Return the [x, y] coordinate for the center point of the cell that contains the specified text.  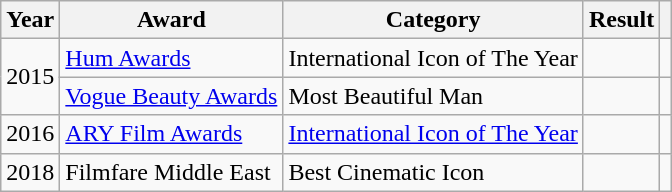
Most Beautiful Man [434, 96]
2015 [30, 77]
Filmfare Middle East [172, 172]
2018 [30, 172]
ARY Film Awards [172, 134]
Result [621, 20]
2016 [30, 134]
Vogue Beauty Awards [172, 96]
Category [434, 20]
Best Cinematic Icon [434, 172]
Hum Awards [172, 58]
Award [172, 20]
Year [30, 20]
